Find where the given text appears and provide that cell's center as (X, Y) coordinate. 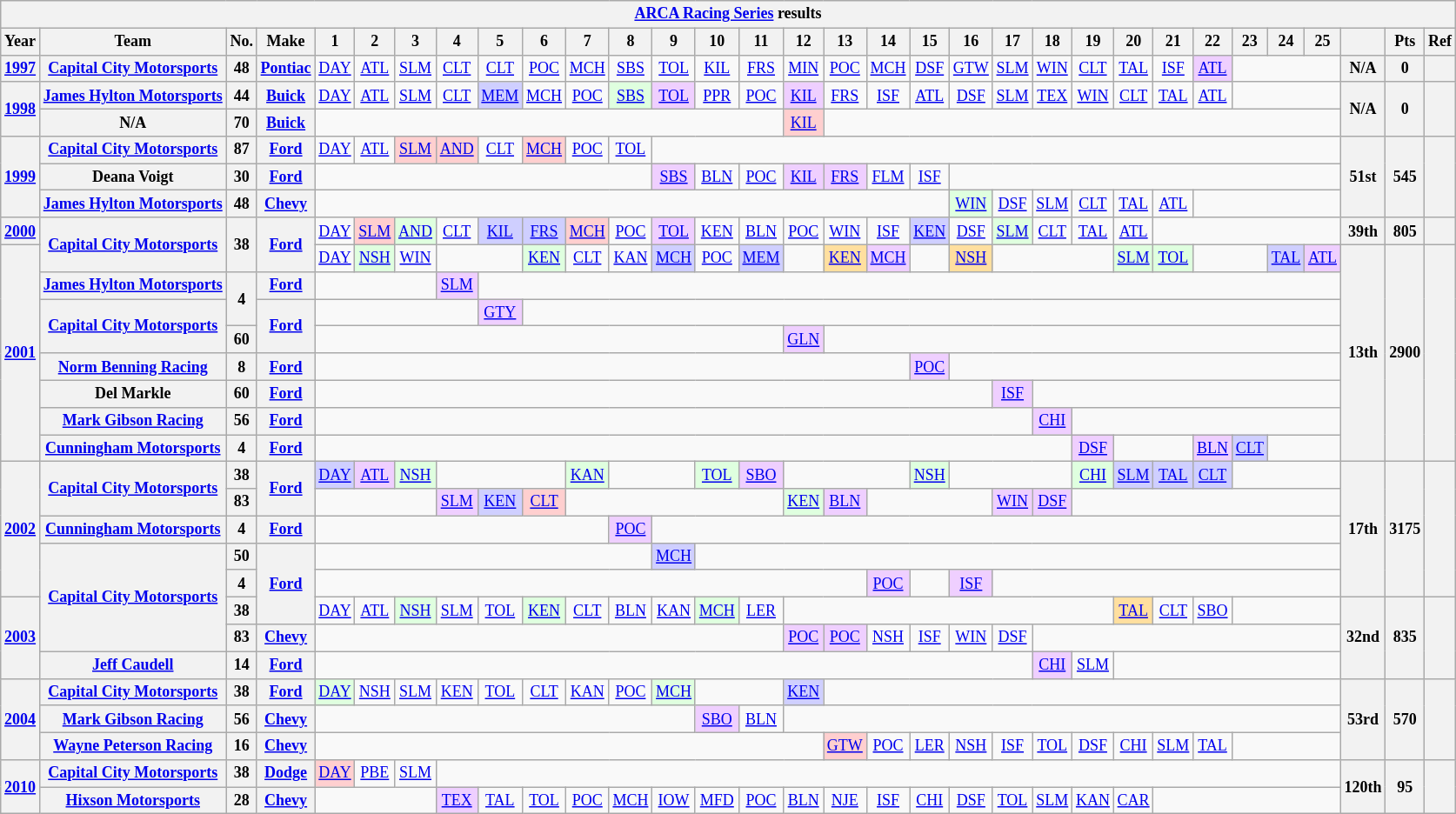
10 (717, 42)
805 (1406, 231)
Ref (1440, 42)
MIN (804, 68)
17th (1363, 530)
24 (1286, 42)
11 (761, 42)
2000 (21, 231)
3175 (1406, 530)
50 (242, 557)
30 (242, 177)
19 (1093, 42)
Pts (1406, 42)
2001 (21, 353)
545 (1406, 177)
No. (242, 42)
Wayne Peterson Racing (132, 746)
Hixson Motorsports (132, 800)
2900 (1406, 353)
13th (1363, 353)
MFD (717, 800)
120th (1363, 787)
1 (335, 42)
5 (500, 42)
Del Markle (132, 393)
Deana Voigt (132, 177)
Pontiac (285, 68)
18 (1052, 42)
2 (375, 42)
3 (416, 42)
NJE (845, 800)
12 (804, 42)
2004 (21, 719)
15 (930, 42)
87 (242, 150)
32nd (1363, 638)
21 (1173, 42)
23 (1249, 42)
835 (1406, 638)
Make (285, 42)
2010 (21, 787)
570 (1406, 719)
FLM (888, 177)
2002 (21, 530)
GLN (804, 339)
Dodge (285, 774)
39th (1363, 231)
28 (242, 800)
9 (674, 42)
17 (1012, 42)
PBE (375, 774)
7 (587, 42)
25 (1323, 42)
2003 (21, 638)
CAR (1133, 800)
22 (1212, 42)
Team (132, 42)
IOW (674, 800)
70 (242, 122)
Norm Benning Racing (132, 367)
GTY (500, 313)
6 (544, 42)
95 (1406, 787)
PPR (717, 96)
13 (845, 42)
20 (1133, 42)
ARCA Racing Series results (729, 14)
1998 (21, 109)
44 (242, 96)
53rd (1363, 719)
51st (1363, 177)
Jeff Caudell (132, 664)
1997 (21, 68)
Year (21, 42)
1999 (21, 177)
